From the cell containing the given text, extract its center point as (X, Y) coordinate. 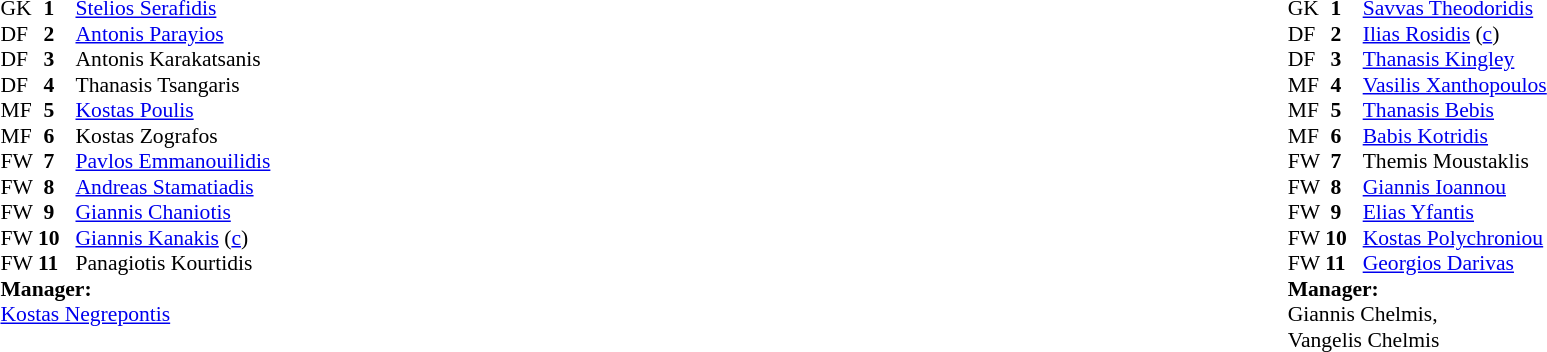
Andreas Stamatiadis (174, 187)
Ilias Rosidis (c) (1455, 34)
Elias Yfantis (1455, 213)
Thanasis Tsangaris (174, 85)
Pavlos Emmanouilidis (174, 161)
Antonis Karakatsanis (174, 59)
Themis Moustaklis (1455, 161)
Thanasis Kingley (1455, 59)
Georgios Darivas (1455, 263)
Thanasis Bebis (1455, 111)
Kostas Negrepontis (135, 315)
Kostas Zografos (174, 136)
Babis Kotridis (1455, 136)
Giannis Chaniotis (174, 213)
Panagiotis Kourtidis (174, 263)
Antonis Parayios (174, 34)
Giannis Ioannou (1455, 187)
Kostas Poulis (174, 111)
Vasilis Xanthopoulos (1455, 85)
Giannis Kanakis (c) (174, 238)
Kostas Polychroniou (1455, 238)
